Search for the cell housing the specified text and yield its [X, Y] center coordinate. 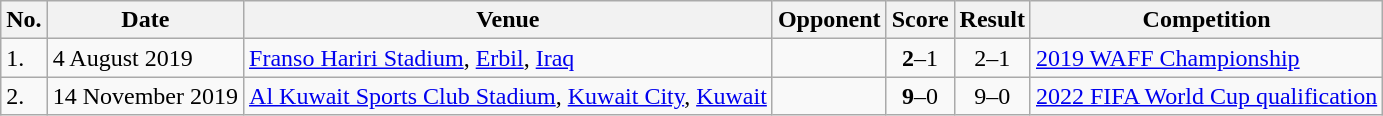
2022 FIFA World Cup qualification [1206, 96]
No. [24, 20]
Date [145, 20]
Franso Hariri Stadium, Erbil, Iraq [508, 58]
Competition [1206, 20]
Score [920, 20]
2019 WAFF Championship [1206, 58]
Venue [508, 20]
2. [24, 96]
Opponent [829, 20]
Result [992, 20]
1. [24, 58]
Al Kuwait Sports Club Stadium, Kuwait City, Kuwait [508, 96]
4 August 2019 [145, 58]
14 November 2019 [145, 96]
